Capture the cell that displays the provided text and extract its [x, y] central coordinate. 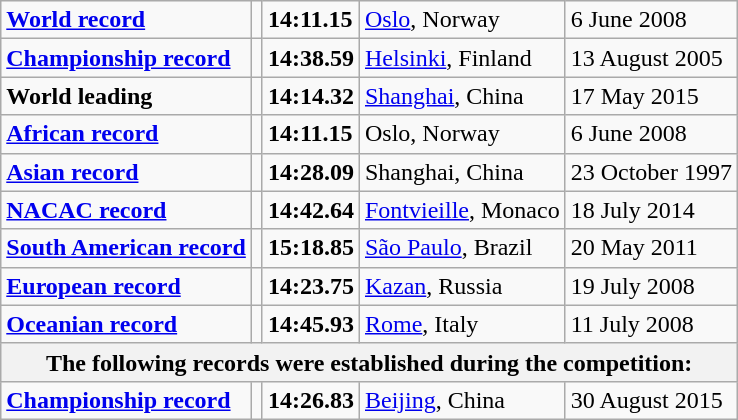
30 August 2015 [651, 400]
18 July 2014 [651, 210]
World record [126, 20]
Helsinki, Finland [462, 58]
14:14.32 [310, 96]
14:42.64 [310, 210]
Beijing, China [462, 400]
European record [126, 286]
14:23.75 [310, 286]
Asian record [126, 172]
Kazan, Russia [462, 286]
NACAC record [126, 210]
South American record [126, 248]
11 July 2008 [651, 324]
World leading [126, 96]
13 August 2005 [651, 58]
African record [126, 134]
17 May 2015 [651, 96]
Oceanian record [126, 324]
14:28.09 [310, 172]
14:26.83 [310, 400]
14:38.59 [310, 58]
Fontvieille, Monaco [462, 210]
20 May 2011 [651, 248]
15:18.85 [310, 248]
Rome, Italy [462, 324]
14:45.93 [310, 324]
19 July 2008 [651, 286]
The following records were established during the competition: [370, 362]
São Paulo, Brazil [462, 248]
23 October 1997 [651, 172]
